Find where the given text appears and provide that cell's center as [x, y] coordinate. 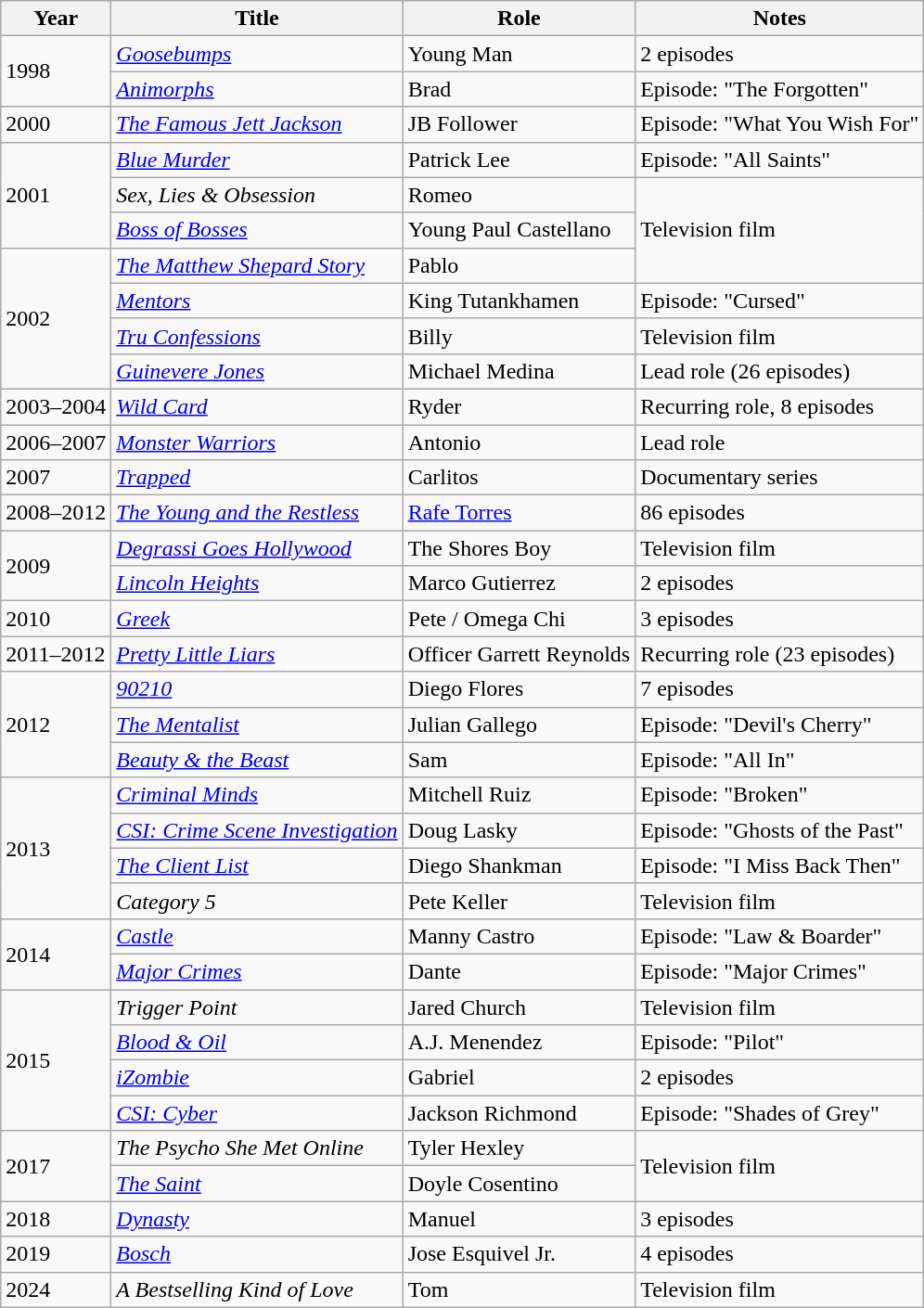
Recurring role, 8 episodes [779, 406]
Year [56, 19]
Tom [520, 1289]
Young Paul Castellano [520, 230]
Antonio [520, 442]
Category 5 [257, 901]
2019 [56, 1254]
Julian Gallego [520, 725]
Michael Medina [520, 371]
Tyler Hexley [520, 1148]
2010 [56, 619]
Episode: "Pilot" [779, 1043]
Marco Gutierrez [520, 583]
Manuel [520, 1219]
2024 [56, 1289]
90210 [257, 689]
A Bestselling Kind of Love [257, 1289]
2001 [56, 195]
Jackson Richmond [520, 1113]
2000 [56, 124]
Trigger Point [257, 1007]
Rafe Torres [520, 513]
Bosch [257, 1254]
Patrick Lee [520, 160]
Lead role (26 episodes) [779, 371]
Young Man [520, 54]
Greek [257, 619]
2011–2012 [56, 654]
A.J. Menendez [520, 1043]
7 episodes [779, 689]
Sam [520, 760]
Goosebumps [257, 54]
2012 [56, 725]
Officer Garrett Reynolds [520, 654]
2017 [56, 1166]
Trapped [257, 478]
2015 [56, 1059]
Castle [257, 936]
iZombie [257, 1078]
Manny Castro [520, 936]
The Famous Jett Jackson [257, 124]
Monster Warriors [257, 442]
Diego Flores [520, 689]
Blue Murder [257, 160]
The Client List [257, 866]
Lead role [779, 442]
JB Follower [520, 124]
Episode: "I Miss Back Then" [779, 866]
Episode: "Shades of Grey" [779, 1113]
Carlitos [520, 478]
2003–2004 [56, 406]
CSI: Cyber [257, 1113]
Wild Card [257, 406]
Dante [520, 971]
Mitchell Ruiz [520, 795]
Episode: "Devil's Cherry" [779, 725]
Guinevere Jones [257, 371]
Beauty & the Beast [257, 760]
Recurring role (23 episodes) [779, 654]
Tru Confessions [257, 336]
Boss of Bosses [257, 230]
The Young and the Restless [257, 513]
Pete / Omega Chi [520, 619]
Episode: "All Saints" [779, 160]
The Matthew Shepard Story [257, 265]
2006–2007 [56, 442]
Doug Lasky [520, 830]
The Shores Boy [520, 548]
CSI: Crime Scene Investigation [257, 830]
The Psycho She Met Online [257, 1148]
Major Crimes [257, 971]
Sex, Lies & Obsession [257, 195]
Episode: "The Forgotten" [779, 89]
Episode: "Ghosts of the Past" [779, 830]
Diego Shankman [520, 866]
2002 [56, 318]
Criminal Minds [257, 795]
Lincoln Heights [257, 583]
The Mentalist [257, 725]
Episode: "Law & Boarder" [779, 936]
Doyle Cosentino [520, 1184]
Episode: "All In" [779, 760]
Notes [779, 19]
Dynasty [257, 1219]
King Tutankhamen [520, 301]
2018 [56, 1219]
86 episodes [779, 513]
Pete Keller [520, 901]
2009 [56, 566]
Billy [520, 336]
2014 [56, 954]
Documentary series [779, 478]
Jared Church [520, 1007]
1998 [56, 71]
Ryder [520, 406]
Pablo [520, 265]
Episode: "Major Crimes" [779, 971]
Jose Esquivel Jr. [520, 1254]
Gabriel [520, 1078]
2007 [56, 478]
Title [257, 19]
2008–2012 [56, 513]
Role [520, 19]
Episode: "Cursed" [779, 301]
Romeo [520, 195]
Pretty Little Liars [257, 654]
Episode: "What You Wish For" [779, 124]
Brad [520, 89]
Animorphs [257, 89]
4 episodes [779, 1254]
Mentors [257, 301]
The Saint [257, 1184]
Episode: "Broken" [779, 795]
Blood & Oil [257, 1043]
2013 [56, 848]
Degrassi Goes Hollywood [257, 548]
